From the cell containing the given text, extract its center point as (x, y) coordinate. 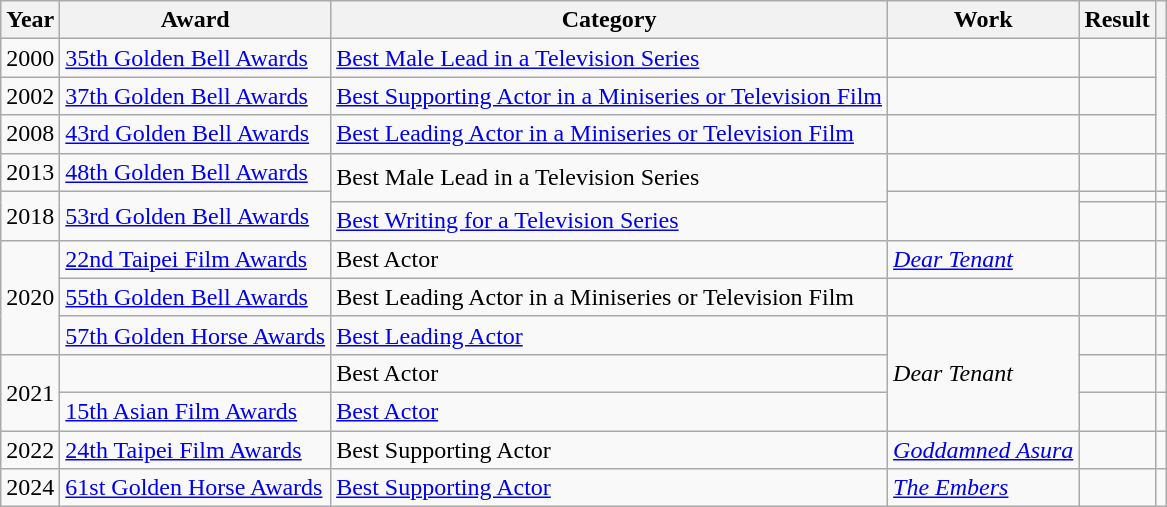
Award (196, 20)
2002 (30, 96)
37th Golden Bell Awards (196, 96)
Category (610, 20)
48th Golden Bell Awards (196, 172)
53rd Golden Bell Awards (196, 216)
Best Leading Actor (610, 335)
Best Writing for a Television Series (610, 221)
2024 (30, 488)
2022 (30, 449)
2013 (30, 172)
35th Golden Bell Awards (196, 58)
61st Golden Horse Awards (196, 488)
22nd Taipei Film Awards (196, 259)
2021 (30, 392)
Result (1117, 20)
Year (30, 20)
2020 (30, 297)
Work (984, 20)
24th Taipei Film Awards (196, 449)
15th Asian Film Awards (196, 411)
2018 (30, 216)
2008 (30, 134)
2000 (30, 58)
Best Supporting Actor in a Miniseries or Television Film (610, 96)
57th Golden Horse Awards (196, 335)
Goddamned Asura (984, 449)
43rd Golden Bell Awards (196, 134)
55th Golden Bell Awards (196, 297)
The Embers (984, 488)
